Pinpoint the cell where the given text exists, returning its (x, y) midpoint coordinate. 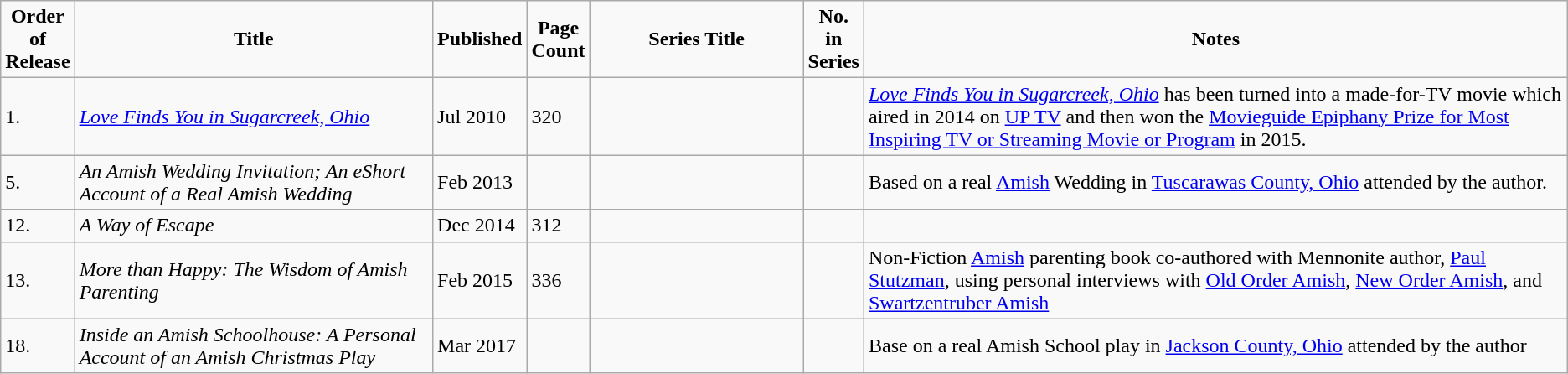
Notes (1215, 39)
Inside an Amish Schoolhouse: A Personal Account of an Amish Christmas Play (253, 345)
Based on a real Amish Wedding in Tuscarawas County, Ohio attended by the author. (1215, 183)
Mar 2017 (480, 345)
1. (38, 117)
Feb 2015 (480, 280)
13. (38, 280)
Feb 2013 (480, 183)
Page Count (558, 39)
336 (558, 280)
Jul 2010 (480, 117)
12. (38, 226)
18. (38, 345)
Series Title (697, 39)
More than Happy: The Wisdom of Amish Parenting (253, 280)
An Amish Wedding Invitation; An eShort Account of a Real Amish Wedding (253, 183)
No. in Series (833, 39)
Love Finds You in Sugarcreek, Ohio (253, 117)
320 (558, 117)
A Way of Escape (253, 226)
5. (38, 183)
Base on a real Amish School play in Jackson County, Ohio attended by the author (1215, 345)
Order of Release (38, 39)
312 (558, 226)
Published (480, 39)
Dec 2014 (480, 226)
Title (253, 39)
